Output the [X, Y] coordinate of the center of the cell containing the given text.  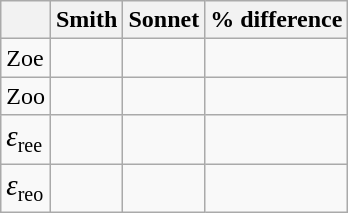
Zoe [26, 58]
Sonnet [164, 20]
εreo [26, 188]
Smith [86, 20]
εree [26, 140]
% difference [276, 20]
Zoo [26, 96]
